Return the (x, y) coordinate for the center point of the cell that contains the specified text.  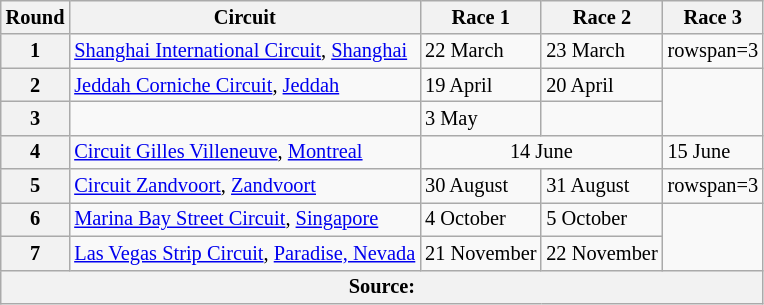
5 (36, 186)
Marina Bay Street Circuit, Singapore (244, 219)
Race 2 (602, 17)
4 (36, 152)
22 November (602, 253)
7 (36, 253)
Circuit Gilles Villeneuve, Montreal (244, 152)
23 March (602, 51)
31 August (602, 186)
4 October (480, 219)
30 August (480, 186)
15 June (713, 152)
3 (36, 118)
5 October (602, 219)
Las Vegas Strip Circuit, Paradise, Nevada (244, 253)
Race 3 (713, 17)
3 May (480, 118)
6 (36, 219)
Race 1 (480, 17)
22 March (480, 51)
21 November (480, 253)
20 April (602, 85)
Round (36, 17)
1 (36, 51)
Source: (382, 287)
Circuit Zandvoort, Zandvoort (244, 186)
Circuit (244, 17)
Jeddah Corniche Circuit, Jeddah (244, 85)
14 June (541, 152)
Shanghai International Circuit, Shanghai (244, 51)
2 (36, 85)
19 April (480, 85)
